From the cell containing the given text, extract its center point as (x, y) coordinate. 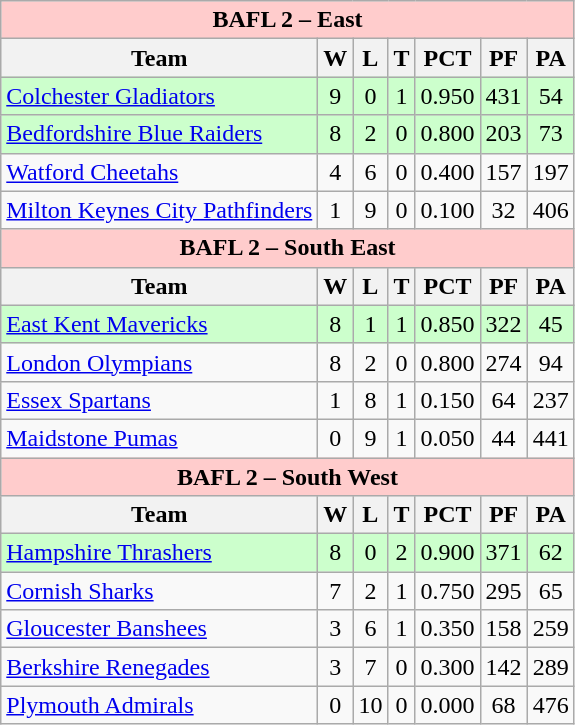
322 (504, 324)
289 (550, 667)
371 (504, 553)
Maidstone Pumas (160, 438)
Colchester Gladiators (160, 96)
Watford Cheetahs (160, 172)
406 (550, 210)
0.400 (448, 172)
476 (550, 705)
197 (550, 172)
0.100 (448, 210)
0.950 (448, 96)
431 (504, 96)
Cornish Sharks (160, 591)
0.850 (448, 324)
Hampshire Thrashers (160, 553)
45 (550, 324)
0.900 (448, 553)
0.350 (448, 629)
259 (550, 629)
157 (504, 172)
54 (550, 96)
32 (504, 210)
158 (504, 629)
295 (504, 591)
65 (550, 591)
Gloucester Banshees (160, 629)
BAFL 2 – South East (288, 248)
10 (370, 705)
203 (504, 134)
Milton Keynes City Pathfinders (160, 210)
0.750 (448, 591)
0.300 (448, 667)
0.150 (448, 400)
BAFL 2 – East (288, 20)
274 (504, 362)
73 (550, 134)
Plymouth Admirals (160, 705)
94 (550, 362)
142 (504, 667)
441 (550, 438)
BAFL 2 – South West (288, 477)
Bedfordshire Blue Raiders (160, 134)
0.000 (448, 705)
London Olympians (160, 362)
68 (504, 705)
44 (504, 438)
East Kent Mavericks (160, 324)
4 (336, 172)
64 (504, 400)
Berkshire Renegades (160, 667)
62 (550, 553)
0.050 (448, 438)
237 (550, 400)
Essex Spartans (160, 400)
